Detect which cell encompasses the target text, then output its (X, Y) center coordinate. 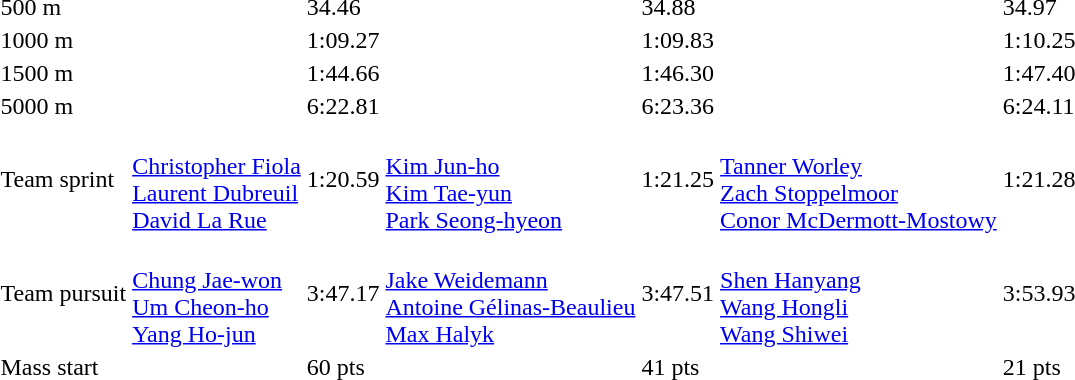
6:23.36 (678, 106)
Christopher FiolaLaurent DubreuilDavid La Rue (217, 180)
1:20.59 (343, 180)
Kim Jun-hoKim Tae-yunPark Seong-hyeon (510, 180)
1:21.25 (678, 180)
3:47.17 (343, 294)
Chung Jae-wonUm Cheon-hoYang Ho-jun (217, 294)
Jake WeidemannAntoine Gélinas-BeaulieuMax Halyk (510, 294)
Shen HanyangWang HongliWang Shiwei (859, 294)
1:09.83 (678, 40)
6:22.81 (343, 106)
1:44.66 (343, 73)
1:09.27 (343, 40)
1:46.30 (678, 73)
3:47.51 (678, 294)
Tanner WorleyZach StoppelmoorConor McDermott-Mostowy (859, 180)
